Output the (X, Y) coordinate of the center of the cell containing the given text.  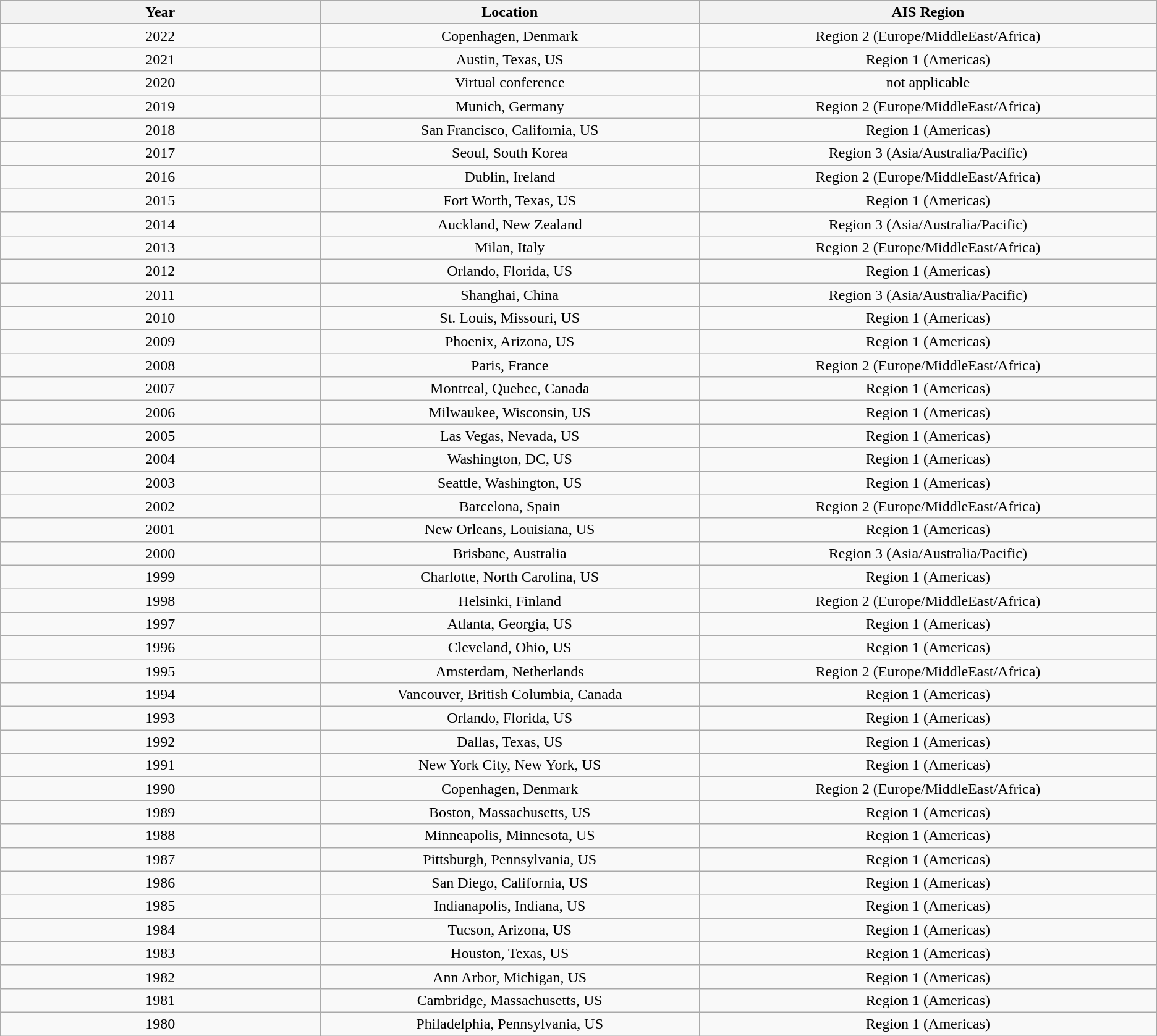
2019 (161, 106)
1995 (161, 671)
Location (510, 12)
Austin, Texas, US (510, 59)
1997 (161, 624)
Tucson, Arizona, US (510, 930)
Auckland, New Zealand (510, 224)
AIS Region (928, 12)
Seattle, Washington, US (510, 483)
Boston, Massachusetts, US (510, 812)
Brisbane, Australia (510, 553)
Dallas, Texas, US (510, 742)
not applicable (928, 83)
St. Louis, Missouri, US (510, 318)
Milan, Italy (510, 247)
Pittsburgh, Pennsylvania, US (510, 859)
1982 (161, 977)
2000 (161, 553)
Ann Arbor, Michigan, US (510, 977)
Virtual conference (510, 83)
1996 (161, 647)
New Orleans, Louisiana, US (510, 530)
2008 (161, 365)
2020 (161, 83)
New York City, New York, US (510, 765)
2011 (161, 295)
1984 (161, 930)
2006 (161, 412)
1983 (161, 953)
Washington, DC, US (510, 459)
1993 (161, 718)
San Francisco, California, US (510, 130)
1981 (161, 1000)
Philadelphia, Pennsylvania, US (510, 1024)
Atlanta, Georgia, US (510, 624)
Montreal, Quebec, Canada (510, 389)
San Diego, California, US (510, 883)
1986 (161, 883)
1994 (161, 695)
2021 (161, 59)
Fort Worth, Texas, US (510, 200)
1998 (161, 600)
2004 (161, 459)
2010 (161, 318)
1999 (161, 577)
2013 (161, 247)
Cleveland, Ohio, US (510, 647)
Barcelona, Spain (510, 506)
Charlotte, North Carolina, US (510, 577)
Seoul, South Korea (510, 153)
Dublin, Ireland (510, 177)
Shanghai, China (510, 295)
Indianapolis, Indiana, US (510, 906)
1992 (161, 742)
Houston, Texas, US (510, 953)
2003 (161, 483)
1989 (161, 812)
1990 (161, 789)
1985 (161, 906)
1991 (161, 765)
1980 (161, 1024)
Year (161, 12)
2009 (161, 342)
Helsinki, Finland (510, 600)
2018 (161, 130)
2007 (161, 389)
Cambridge, Massachusetts, US (510, 1000)
Las Vegas, Nevada, US (510, 436)
Munich, Germany (510, 106)
2022 (161, 36)
1988 (161, 836)
1987 (161, 859)
Paris, France (510, 365)
Amsterdam, Netherlands (510, 671)
Milwaukee, Wisconsin, US (510, 412)
Minneapolis, Minnesota, US (510, 836)
2012 (161, 271)
Phoenix, Arizona, US (510, 342)
2002 (161, 506)
Vancouver, British Columbia, Canada (510, 695)
2016 (161, 177)
2001 (161, 530)
2015 (161, 200)
2017 (161, 153)
2014 (161, 224)
2005 (161, 436)
